Search for the cell housing the specified text and yield its [X, Y] center coordinate. 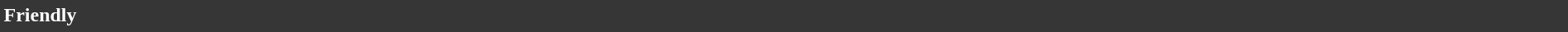
Friendly [784, 15]
